Capture the cell that displays the provided text and extract its (X, Y) central coordinate. 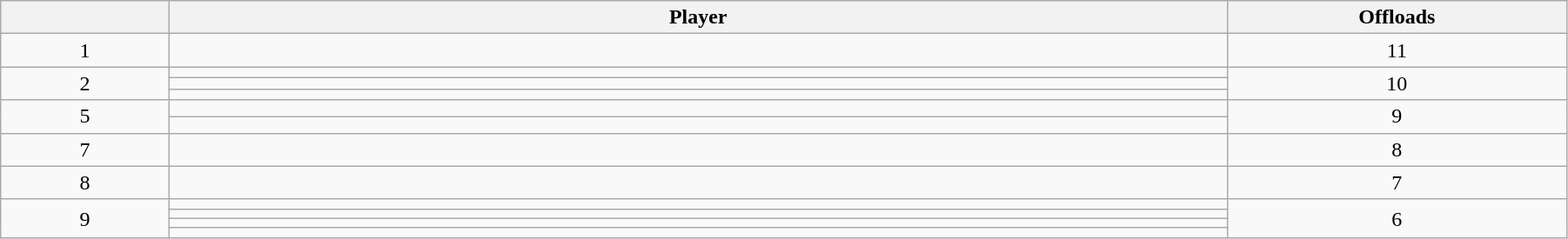
2 (85, 83)
Offloads (1397, 17)
1 (85, 50)
11 (1397, 50)
10 (1397, 83)
5 (85, 116)
Player (698, 17)
6 (1397, 218)
